Identify which cell holds the provided text, then report its (x, y) central coordinate. 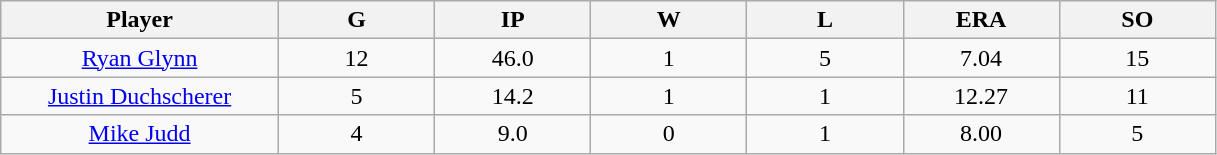
15 (1137, 58)
9.0 (513, 134)
7.04 (981, 58)
L (825, 20)
0 (669, 134)
Mike Judd (140, 134)
4 (356, 134)
IP (513, 20)
12.27 (981, 96)
12 (356, 58)
14.2 (513, 96)
W (669, 20)
8.00 (981, 134)
SO (1137, 20)
ERA (981, 20)
Player (140, 20)
G (356, 20)
46.0 (513, 58)
11 (1137, 96)
Justin Duchscherer (140, 96)
Ryan Glynn (140, 58)
